Return the (X, Y) coordinate for the center point of the cell that contains the specified text.  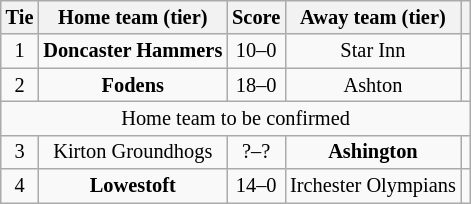
3 (20, 152)
Tie (20, 17)
Irchester Olympians (373, 186)
Away team (tier) (373, 17)
Ashton (373, 85)
Home team (tier) (132, 17)
1 (20, 51)
Lowestoft (132, 186)
Ashington (373, 152)
10–0 (256, 51)
2 (20, 85)
Star Inn (373, 51)
Home team to be confirmed (236, 118)
Kirton Groundhogs (132, 152)
?–? (256, 152)
Doncaster Hammers (132, 51)
Score (256, 17)
14–0 (256, 186)
Fodens (132, 85)
18–0 (256, 85)
4 (20, 186)
